Pinpoint the cell where the given text exists, returning its [x, y] midpoint coordinate. 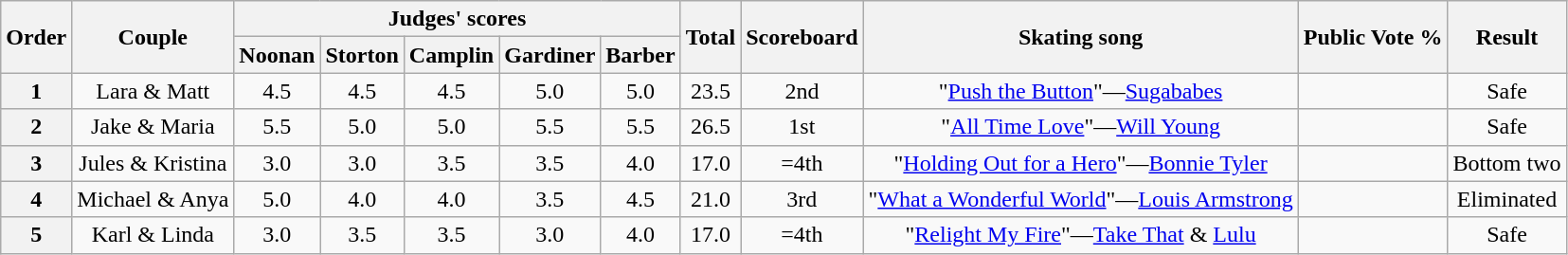
Skating song [1080, 37]
1st [802, 127]
Storton [362, 55]
2 [36, 127]
"Relight My Fire"—Take That & Lulu [1080, 235]
"Push the Button"—Sugababes [1080, 91]
Order [36, 37]
Jules & Kristina [153, 163]
2nd [802, 91]
Camplin [451, 55]
Jake & Maria [153, 127]
Noonan [277, 55]
1 [36, 91]
Gardiner [550, 55]
Eliminated [1506, 199]
5 [36, 235]
3 [36, 163]
Result [1506, 37]
Lara & Matt [153, 91]
Judges' scores [457, 19]
4 [36, 199]
26.5 [711, 127]
Barber [640, 55]
"All Time Love"—Will Young [1080, 127]
3rd [802, 199]
Couple [153, 37]
Bottom two [1506, 163]
Scoreboard [802, 37]
"Holding Out for a Hero"—Bonnie Tyler [1080, 163]
23.5 [711, 91]
Total [711, 37]
Public Vote % [1373, 37]
21.0 [711, 199]
Karl & Linda [153, 235]
Michael & Anya [153, 199]
"What a Wonderful World"—Louis Armstrong [1080, 199]
